Identify which cell holds the provided text, then report its [X, Y] central coordinate. 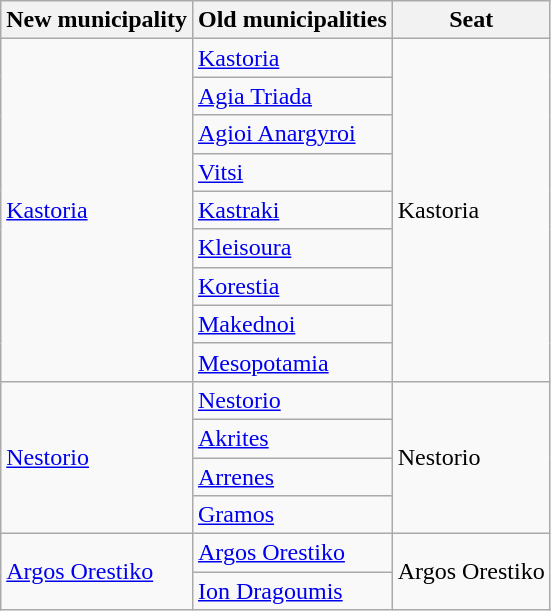
Seat [471, 20]
Arrenes [292, 477]
Korestia [292, 286]
Agia Triada [292, 96]
Old municipalities [292, 20]
Kleisoura [292, 248]
Agioi Anargyroi [292, 134]
Mesopotamia [292, 362]
Akrites [292, 438]
Kastraki [292, 210]
Makednoi [292, 324]
Vitsi [292, 172]
Ion Dragoumis [292, 591]
Gramos [292, 515]
New municipality [97, 20]
